Search for the cell housing the specified text and yield its (x, y) center coordinate. 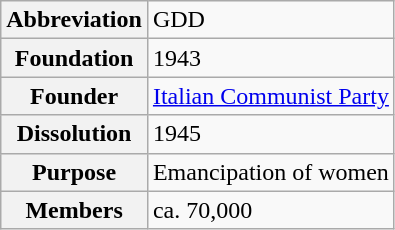
Purpose (74, 172)
GDD (270, 20)
Italian Communist Party (270, 96)
Founder (74, 96)
Members (74, 210)
Abbreviation (74, 20)
Foundation (74, 58)
1945 (270, 134)
Emancipation of women (270, 172)
ca. 70,000 (270, 210)
1943 (270, 58)
Dissolution (74, 134)
